For the text-containing cell, return its midpoint in (X, Y) coordinate format. 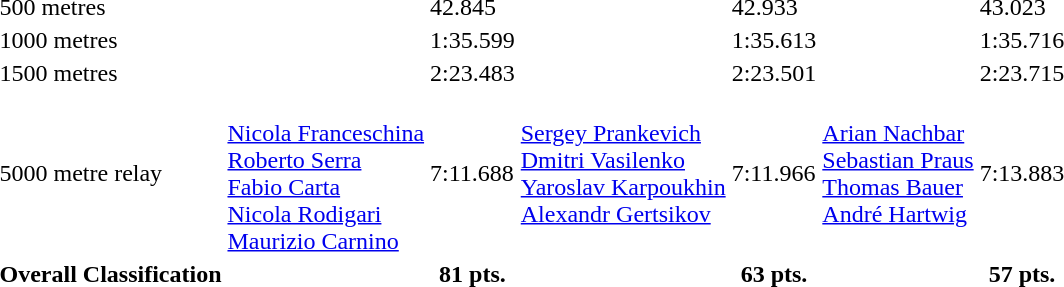
7:11.966 (774, 174)
2:23.483 (473, 73)
Sergey PrankevichDmitri VasilenkoYaroslav KarpoukhinAlexandr Gertsikov (623, 174)
1:35.613 (774, 40)
2:23.501 (774, 73)
1:35.599 (473, 40)
Nicola FranceschinaRoberto SerraFabio CartaNicola RodigariMaurizio Carnino (326, 174)
7:11.688 (473, 174)
Arian NachbarSebastian PrausThomas BauerAndré Hartwig (898, 174)
